Provide the [x, y] coordinate of the cell's center where the given text is located.  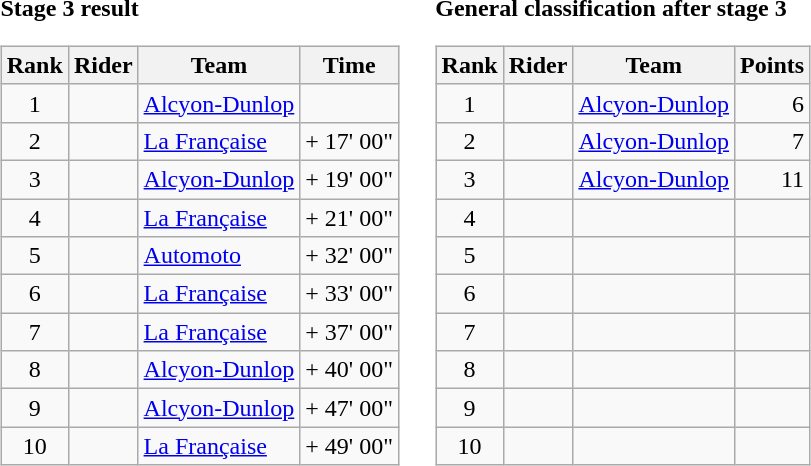
+ 40' 00" [350, 370]
+ 32' 00" [350, 256]
+ 33' 00" [350, 294]
+ 47' 00" [350, 408]
+ 17' 00" [350, 141]
Automoto [219, 256]
+ 49' 00" [350, 446]
+ 19' 00" [350, 179]
+ 37' 00" [350, 332]
Time [350, 65]
Points [772, 65]
+ 21' 00" [350, 217]
11 [772, 179]
